Capture the cell that displays the provided text and extract its [x, y] central coordinate. 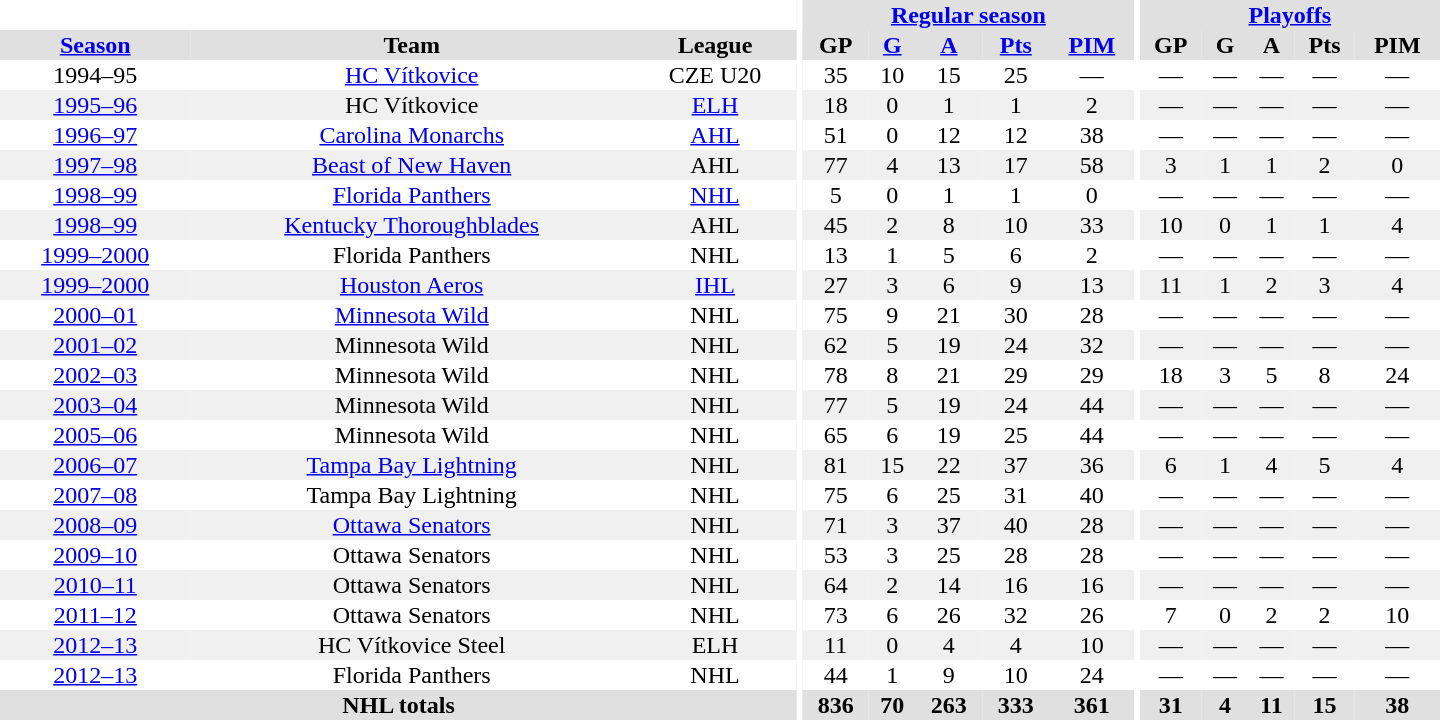
30 [1016, 315]
17 [1016, 165]
2001–02 [95, 345]
CZE U20 [715, 75]
Kentucky Thoroughblades [411, 225]
7 [1171, 615]
2006–07 [95, 465]
IHL [715, 285]
HC Vítkovice Steel [411, 645]
14 [948, 585]
Season [95, 45]
NHL totals [398, 705]
2005–06 [95, 435]
58 [1092, 165]
Carolina Monarchs [411, 135]
33 [1092, 225]
22 [948, 465]
51 [836, 135]
64 [836, 585]
35 [836, 75]
Beast of New Haven [411, 165]
73 [836, 615]
2010–11 [95, 585]
78 [836, 375]
53 [836, 555]
62 [836, 345]
2000–01 [95, 315]
Houston Aeros [411, 285]
Team [411, 45]
36 [1092, 465]
27 [836, 285]
836 [836, 705]
2002–03 [95, 375]
League [715, 45]
81 [836, 465]
65 [836, 435]
2011–12 [95, 615]
1996–97 [95, 135]
Playoffs [1290, 15]
71 [836, 525]
Regular season [968, 15]
1997–98 [95, 165]
45 [836, 225]
1994–95 [95, 75]
361 [1092, 705]
333 [1016, 705]
263 [948, 705]
2009–10 [95, 555]
2008–09 [95, 525]
1995–96 [95, 105]
2003–04 [95, 405]
2007–08 [95, 495]
70 [892, 705]
